Identify which cell holds the provided text, then report its [x, y] central coordinate. 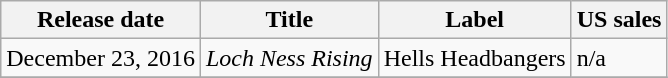
Loch Ness Rising [289, 58]
n/a [619, 58]
Hells Headbangers [474, 58]
US sales [619, 20]
December 23, 2016 [101, 58]
Title [289, 20]
Release date [101, 20]
Label [474, 20]
